For the text-containing cell, return its midpoint in (x, y) coordinate format. 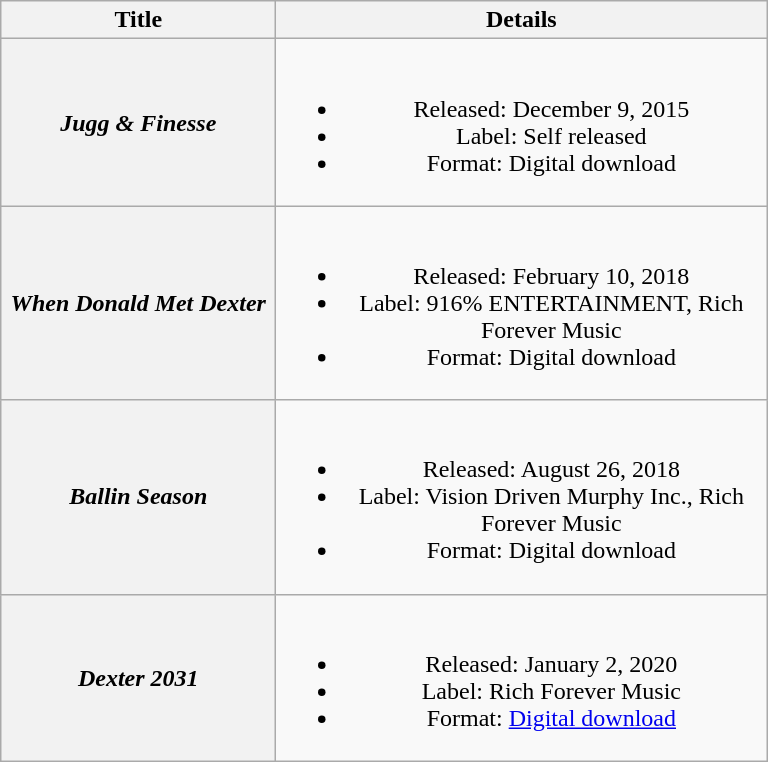
Dexter 2031 (138, 678)
Released: February 10, 2018Label: 916% ENTERTAINMENT, Rich Forever MusicFormat: Digital download (522, 303)
Title (138, 20)
When Donald Met Dexter (138, 303)
Details (522, 20)
Released: January 2, 2020Label: Rich Forever MusicFormat: Digital download (522, 678)
Jugg & Finesse (138, 122)
Released: August 26, 2018Label: Vision Driven Murphy Inc., Rich Forever MusicFormat: Digital download (522, 497)
Released: December 9, 2015Label: Self releasedFormat: Digital download (522, 122)
Ballin Season (138, 497)
